Extract the (x, y) coordinate from the center of the cell holding the provided text.  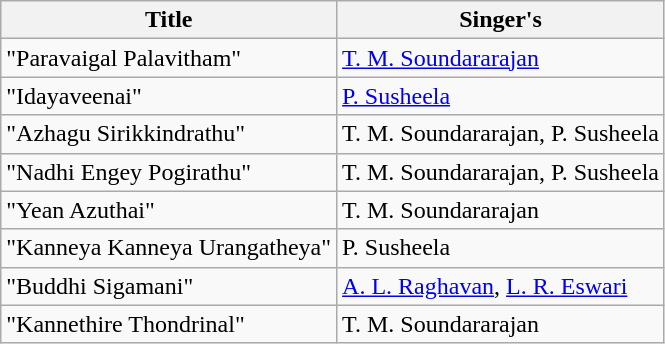
"Azhagu Sirikkindrathu" (169, 134)
"Yean Azuthai" (169, 210)
Singer's (501, 20)
"Paravaigal Palavitham" (169, 58)
"Kanneya Kanneya Urangatheya" (169, 248)
"Nadhi Engey Pogirathu" (169, 172)
Title (169, 20)
"Idayaveenai" (169, 96)
"Kannethire Thondrinal" (169, 324)
"Buddhi Sigamani" (169, 286)
A. L. Raghavan, L. R. Eswari (501, 286)
